Provide the (x, y) coordinate of the cell's center where the given text is located.  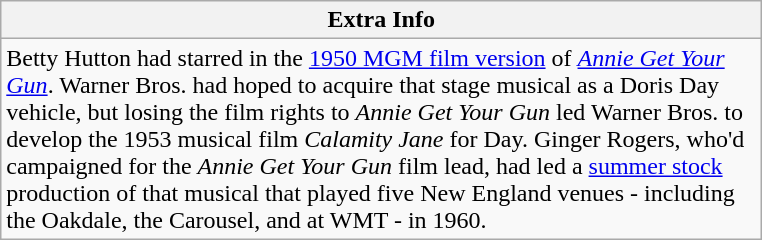
Extra Info (382, 20)
